For the text-containing cell, return its midpoint in [X, Y] coordinate format. 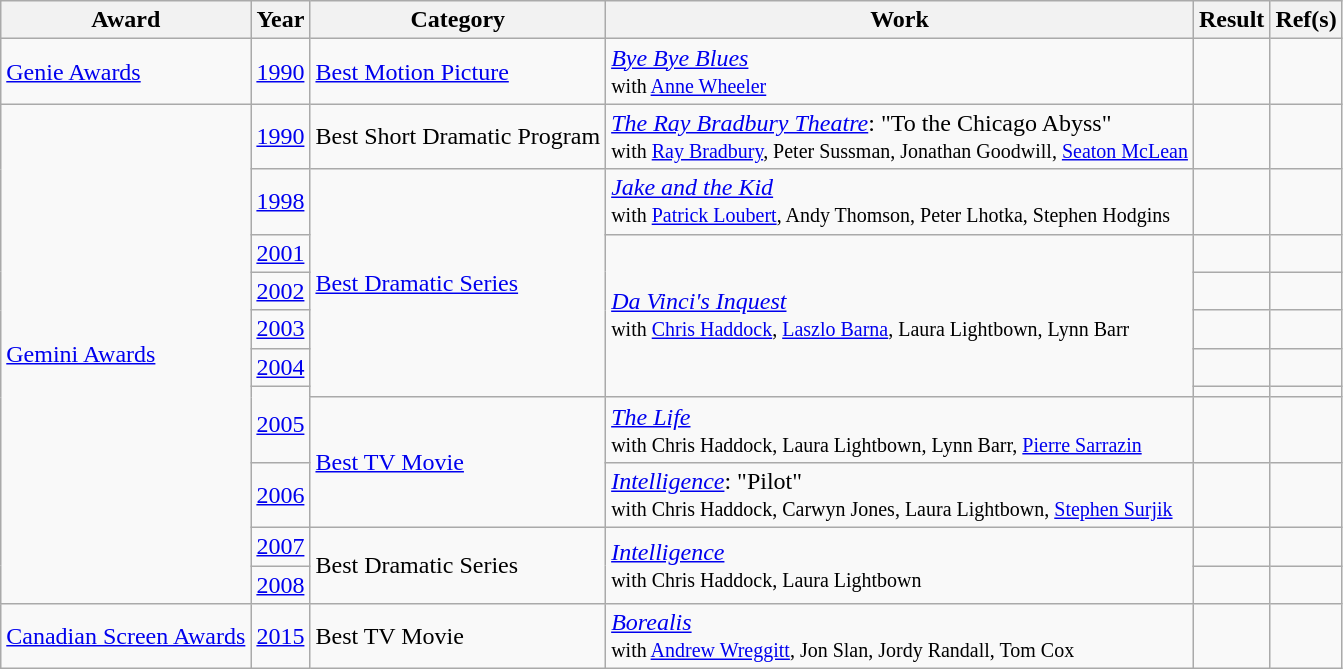
The Ray Bradbury Theatre: "To the Chicago Abyss"with Ray Bradbury, Peter Sussman, Jonathan Goodwill, Seaton McLean [900, 136]
2006 [280, 494]
2015 [280, 636]
Genie Awards [126, 72]
Borealiswith Andrew Wreggitt, Jon Slan, Jordy Randall, Tom Cox [900, 636]
Gemini Awards [126, 354]
2008 [280, 585]
Ref(s) [1306, 20]
Intelligencewith Chris Haddock, Laura Lightbown [900, 565]
Work [900, 20]
2007 [280, 546]
Da Vinci's Inquestwith Chris Haddock, Laszlo Barna, Laura Lightbown, Lynn Barr [900, 316]
Canadian Screen Awards [126, 636]
2002 [280, 291]
Bye Bye Blueswith Anne Wheeler [900, 72]
The Lifewith Chris Haddock, Laura Lightbown, Lynn Barr, Pierre Sarrazin [900, 430]
Intelligence: "Pilot"with Chris Haddock, Carwyn Jones, Laura Lightbown, Stephen Surjik [900, 494]
Category [458, 20]
2003 [280, 329]
2001 [280, 253]
Best Motion Picture [458, 72]
Award [126, 20]
1998 [280, 202]
2004 [280, 367]
Jake and the Kidwith Patrick Loubert, Andy Thomson, Peter Lhotka, Stephen Hodgins [900, 202]
Result [1231, 20]
2005 [280, 424]
Year [280, 20]
Best Short Dramatic Program [458, 136]
